Return the [x, y] coordinate for the center point of the cell that contains the specified text.  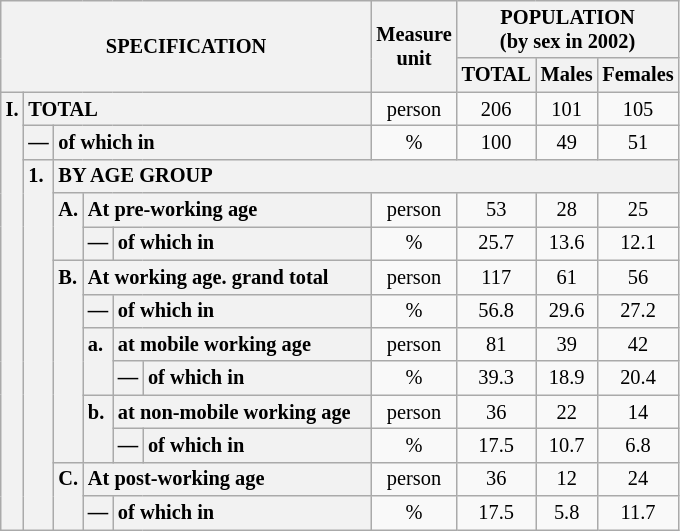
22 [567, 412]
51 [638, 142]
1. [38, 344]
Males [567, 75]
39 [567, 344]
13.6 [567, 243]
SPECIFICATION [186, 46]
14 [638, 412]
20.4 [638, 378]
49 [567, 142]
At post-working age [227, 479]
61 [567, 277]
206 [496, 109]
5.8 [567, 513]
53 [496, 210]
101 [567, 109]
25 [638, 210]
Females [638, 75]
I. [12, 311]
24 [638, 479]
At working age. grand total [227, 277]
29.6 [567, 311]
81 [496, 344]
117 [496, 277]
at non-mobile working age [242, 412]
At pre-working age [227, 210]
56.8 [496, 311]
at mobile working age [242, 344]
10.7 [567, 445]
POPULATION (by sex in 2002) [568, 29]
6.8 [638, 445]
12 [567, 479]
b. [98, 428]
12.1 [638, 243]
11.7 [638, 513]
25.7 [496, 243]
39.3 [496, 378]
42 [638, 344]
18.9 [567, 378]
28 [567, 210]
Measure unit [414, 46]
C. [68, 496]
27.2 [638, 311]
105 [638, 109]
a. [98, 360]
B. [68, 361]
A. [68, 226]
100 [496, 142]
56 [638, 277]
BY AGE GROUP [366, 176]
